Provide the [x, y] coordinate of the cell's center where the given text is located.  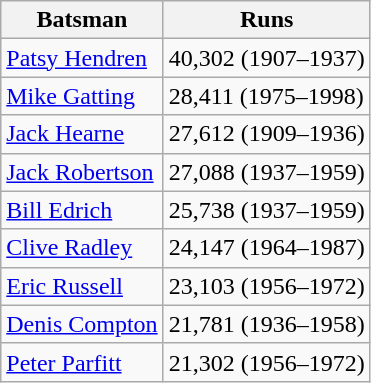
27,612 (1909–1936) [266, 134]
Peter Parfitt [82, 362]
27,088 (1937–1959) [266, 172]
21,781 (1936–1958) [266, 324]
21,302 (1956–1972) [266, 362]
Runs [266, 20]
25,738 (1937–1959) [266, 210]
40,302 (1907–1937) [266, 58]
Patsy Hendren [82, 58]
Eric Russell [82, 286]
Denis Compton [82, 324]
Jack Robertson [82, 172]
28,411 (1975–1998) [266, 96]
24,147 (1964–1987) [266, 248]
23,103 (1956–1972) [266, 286]
Mike Gatting [82, 96]
Bill Edrich [82, 210]
Jack Hearne [82, 134]
Clive Radley [82, 248]
Batsman [82, 20]
